Determine the [X, Y] coordinate at the center of the cell enclosing the given text.  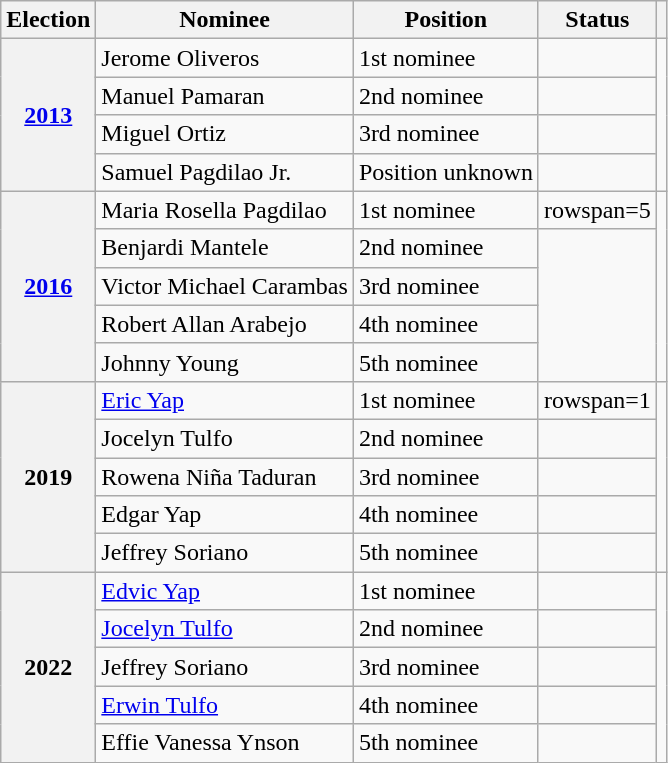
Status [597, 20]
Election [48, 20]
2016 [48, 286]
2019 [48, 476]
Effie Vanessa Ynson [225, 743]
Robert Allan Arabejo [225, 324]
Position [446, 20]
Edgar Yap [225, 515]
Johnny Young [225, 362]
Manuel Pamaran [225, 96]
2022 [48, 667]
Samuel Pagdilao Jr. [225, 172]
Victor Michael Carambas [225, 286]
Erwin Tulfo [225, 705]
Position unknown [446, 172]
rowspan=1 [597, 400]
Jerome Oliveros [225, 58]
Edvic Yap [225, 591]
Miguel Ortiz [225, 134]
Benjardi Mantele [225, 248]
Eric Yap [225, 400]
Maria Rosella Pagdilao [225, 210]
Nominee [225, 20]
Rowena Niña Taduran [225, 477]
2013 [48, 115]
rowspan=5 [597, 210]
